Extract the [x, y] coordinate from the center of the cell holding the provided text.  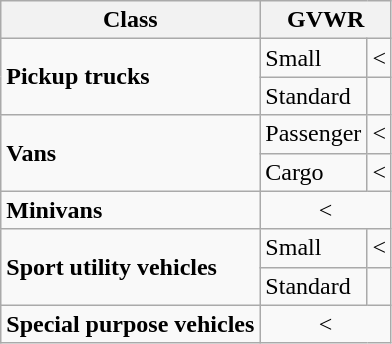
Cargo [314, 172]
Vans [130, 153]
Class [130, 20]
Passenger [314, 134]
Pickup trucks [130, 77]
GVWR [326, 20]
Sport utility vehicles [130, 267]
Minivans [130, 210]
Special purpose vehicles [130, 324]
